From the cell containing the given text, extract its center point as (X, Y) coordinate. 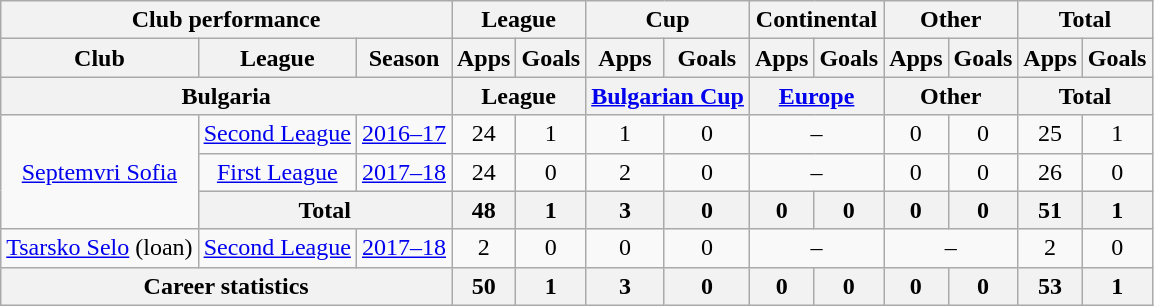
2016–17 (404, 134)
51 (1050, 210)
Club performance (226, 20)
Bulgarian Cup (668, 96)
Septemvri Sofia (100, 172)
26 (1050, 172)
Cup (668, 20)
50 (484, 286)
Club (100, 58)
53 (1050, 286)
First League (277, 172)
Season (404, 58)
25 (1050, 134)
Europe (816, 96)
Career statistics (226, 286)
Continental (816, 20)
Bulgaria (226, 96)
48 (484, 210)
Tsarsko Selo (loan) (100, 248)
